Pinpoint the cell where the given text exists, returning its (X, Y) midpoint coordinate. 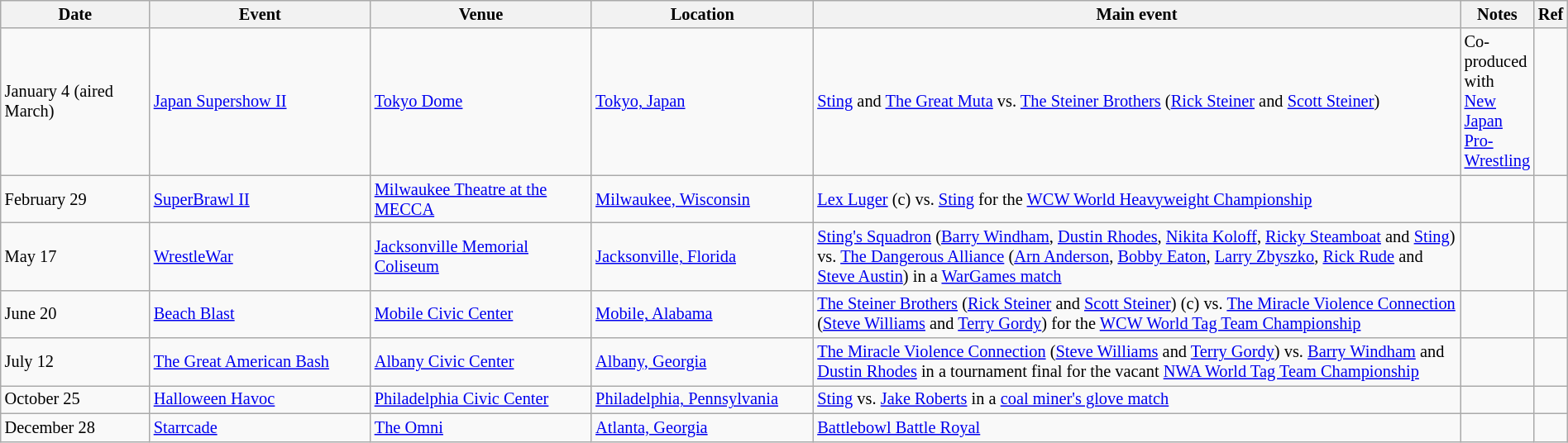
Japan Supershow II (260, 102)
Beach Blast (260, 314)
Battlebowl Battle Royal (1136, 427)
February 29 (75, 199)
Philadelphia, Pennsylvania (702, 399)
Notes (1497, 14)
Mobile Civic Center (481, 314)
May 17 (75, 256)
Event (260, 14)
Starrcade (260, 427)
Milwaukee, Wisconsin (702, 199)
Sting and The Great Muta vs. The Steiner Brothers (Rick Steiner and Scott Steiner) (1136, 102)
Jacksonville Memorial Coliseum (481, 256)
Milwaukee Theatre at the MECCA (481, 199)
Venue (481, 14)
Ref (1551, 14)
Jacksonville, Florida (702, 256)
January 4 (aired March) (75, 102)
Main event (1136, 14)
SuperBrawl II (260, 199)
July 12 (75, 362)
The Great American Bash (260, 362)
Tokyo Dome (481, 102)
Mobile, Alabama (702, 314)
Lex Luger (c) vs. Sting for the WCW World Heavyweight Championship (1136, 199)
October 25 (75, 399)
June 20 (75, 314)
Philadelphia Civic Center (481, 399)
The Omni (481, 427)
Albany Civic Center (481, 362)
Albany, Georgia (702, 362)
WrestleWar (260, 256)
Halloween Havoc (260, 399)
Atlanta, Georgia (702, 427)
Co-produced with New Japan Pro-Wrestling (1497, 102)
Tokyo, Japan (702, 102)
December 28 (75, 427)
Sting vs. Jake Roberts in a coal miner's glove match (1136, 399)
Location (702, 14)
Date (75, 14)
